From the cell containing the given text, extract its center point as [x, y] coordinate. 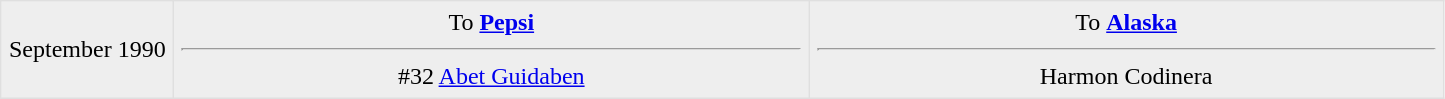
September 1990 [88, 50]
To Pepsi#32 Abet Guidaben [492, 50]
To AlaskaHarmon Codinera [1126, 50]
